Locate the cell with the specified text and output its [X, Y] center coordinate. 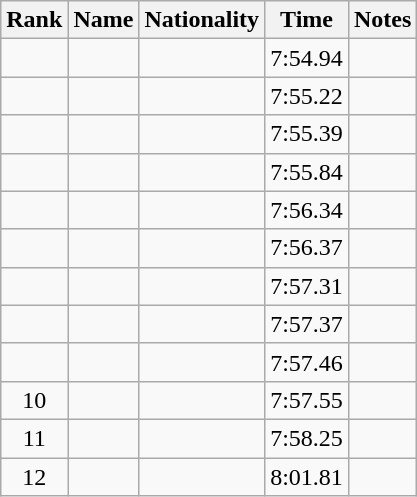
Notes [382, 20]
7:55.84 [307, 172]
10 [34, 400]
11 [34, 438]
7:56.37 [307, 248]
7:57.37 [307, 324]
Rank [34, 20]
7:55.39 [307, 134]
12 [34, 477]
7:57.31 [307, 286]
7:57.55 [307, 400]
7:56.34 [307, 210]
7:55.22 [307, 96]
Time [307, 20]
7:57.46 [307, 362]
7:54.94 [307, 58]
Nationality [202, 20]
Name [104, 20]
7:58.25 [307, 438]
8:01.81 [307, 477]
